Search for the cell housing the specified text and yield its (x, y) center coordinate. 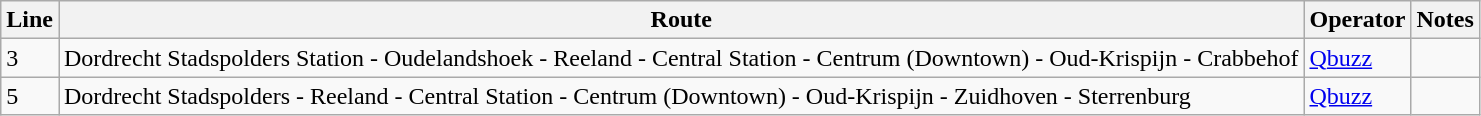
Dordrecht Stadspolders Station - Oudelandshoek - Reeland - Central Station - Centrum (Downtown) - Oud-Krispijn - Crabbehof (680, 58)
Route (680, 20)
3 (30, 58)
Dordrecht Stadspolders - Reeland - Central Station - Centrum (Downtown) - Oud-Krispijn - Zuidhoven - Sterrenburg (680, 96)
5 (30, 96)
Operator (1358, 20)
Line (30, 20)
Notes (1445, 20)
